Return the (X, Y) coordinate for the center point of the cell that contains the specified text.  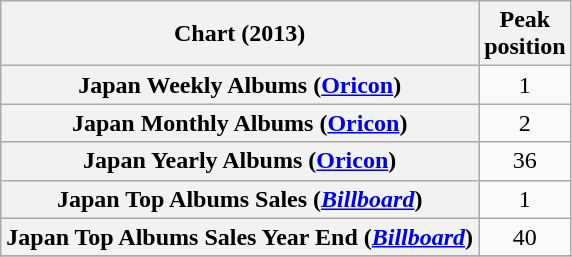
Japan Weekly Albums (Oricon) (240, 85)
Japan Top Albums Sales (Billboard) (240, 199)
Chart (2013) (240, 34)
2 (525, 123)
Japan Top Albums Sales Year End (Billboard) (240, 237)
40 (525, 237)
Japan Monthly Albums (Oricon) (240, 123)
Peakposition (525, 34)
36 (525, 161)
Japan Yearly Albums (Oricon) (240, 161)
